Pinpoint the cell where the given text exists, returning its (X, Y) midpoint coordinate. 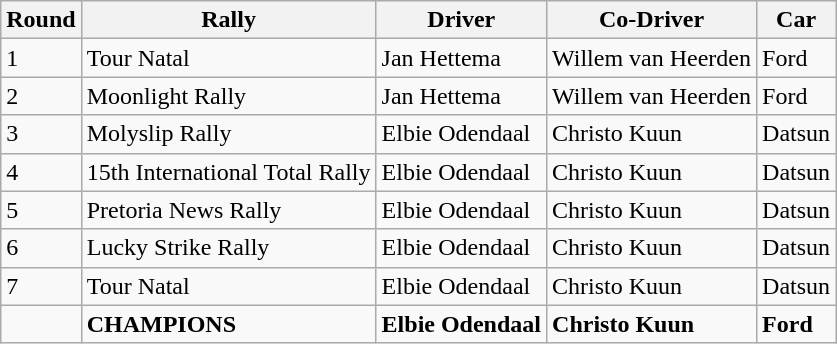
Lucky Strike Rally (228, 248)
Pretoria News Rally (228, 210)
5 (41, 210)
2 (41, 96)
Car (796, 20)
4 (41, 172)
Rally (228, 20)
Molyslip Rally (228, 134)
Round (41, 20)
7 (41, 286)
Moonlight Rally (228, 96)
15th International Total Rally (228, 172)
Co-Driver (652, 20)
6 (41, 248)
3 (41, 134)
1 (41, 58)
Driver (461, 20)
CHAMPIONS (228, 324)
